Capture the cell that displays the provided text and extract its [X, Y] central coordinate. 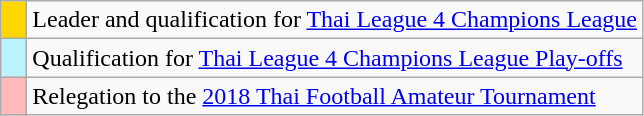
Leader and qualification for Thai League 4 Champions League [335, 20]
Relegation to the 2018 Thai Football Amateur Tournament [335, 96]
Qualification for Thai League 4 Champions League Play-offs [335, 58]
